Determine the (x, y) coordinate at the center of the cell enclosing the given text.  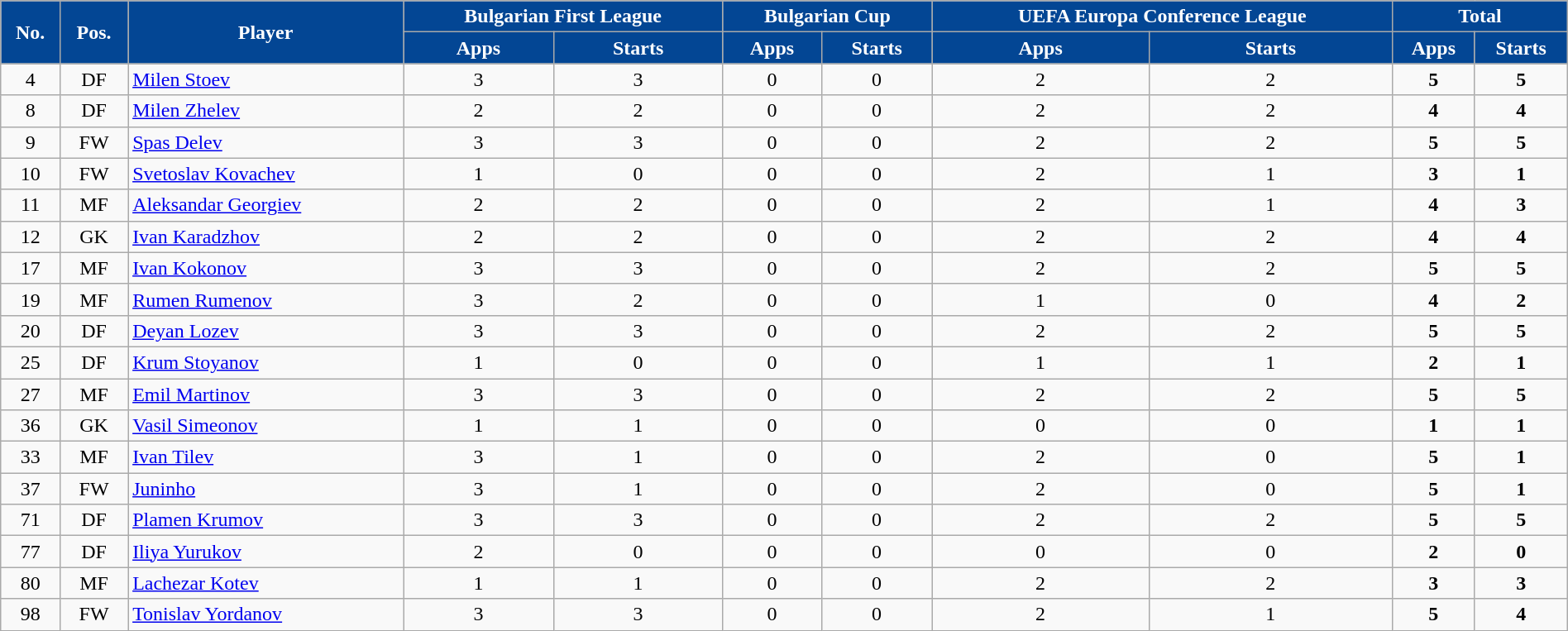
37 (31, 489)
Plamen Krumov (266, 520)
Lachezar Kotev (266, 583)
27 (31, 394)
Ivan Tilev (266, 457)
77 (31, 552)
71 (31, 520)
Pos. (94, 32)
11 (31, 205)
Emil Martinov (266, 394)
Deyan Lozev (266, 331)
Total (1480, 17)
Aleksandar Georgiev (266, 205)
Ivan Kokonov (266, 268)
20 (31, 331)
12 (31, 237)
Player (266, 32)
36 (31, 426)
UEFA Europa Conference League (1162, 17)
Iliya Yurukov (266, 552)
10 (31, 174)
80 (31, 583)
Krum Stoyanov (266, 362)
Milen Zhelev (266, 111)
33 (31, 457)
Rumen Rumenov (266, 299)
17 (31, 268)
Ivan Karadzhov (266, 237)
19 (31, 299)
9 (31, 142)
Svetoslav Kovachev (266, 174)
Milen Stoev (266, 79)
No. (31, 32)
8 (31, 111)
Bulgarian First League (563, 17)
25 (31, 362)
Bulgarian Cup (827, 17)
Vasil Simeonov (266, 426)
98 (31, 614)
Spas Delev (266, 142)
Tonislav Yordanov (266, 614)
Juninho (266, 489)
